Scan for the cell matching the given text and deliver its [X, Y] coordinate at center. 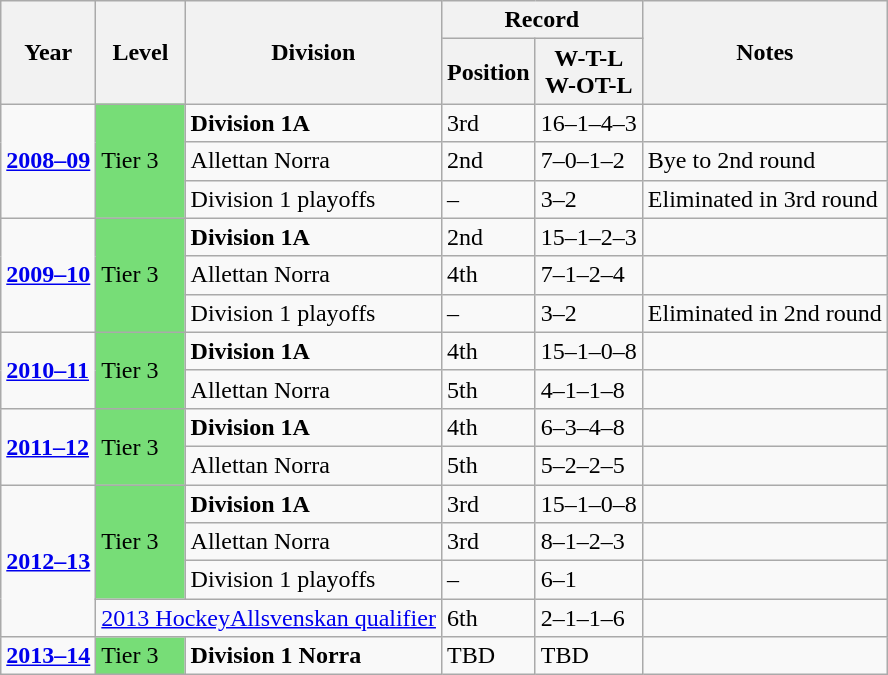
Level [140, 52]
2–1–1–6 [588, 618]
Eliminated in 2nd round [764, 313]
2009–10 [48, 275]
2013–14 [48, 656]
2008–09 [48, 161]
6–1 [588, 580]
Notes [764, 52]
7–1–2–4 [588, 275]
16–1–4–3 [588, 123]
5–2–2–5 [588, 465]
Division [313, 52]
Position [488, 72]
W-T-LW-OT-L [588, 72]
2012–13 [48, 560]
Year [48, 52]
Division 1 Norra [313, 656]
7–0–1–2 [588, 161]
8–1–2–3 [588, 542]
4–1–1–8 [588, 389]
2013 HockeyAllsvenskan qualifier [269, 618]
2010–11 [48, 370]
6th [488, 618]
6–3–4–8 [588, 427]
Record [542, 20]
15–1–2–3 [588, 237]
Bye to 2nd round [764, 161]
2011–12 [48, 446]
Eliminated in 3rd round [764, 199]
